Return the (x, y) coordinate for the center point of the cell that contains the specified text.  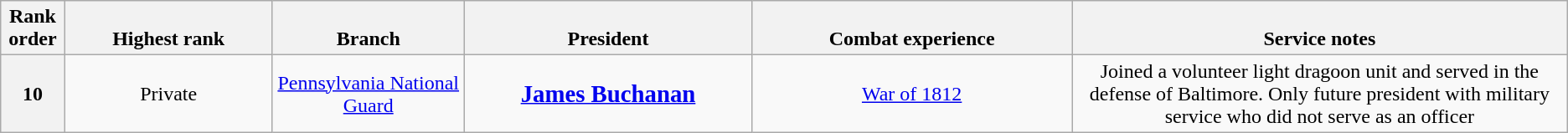
10 (33, 94)
James Buchanan (608, 94)
War of 1812 (912, 94)
Branch (369, 28)
Pennsylvania National Guard (369, 94)
Service notes (1320, 28)
Private (168, 94)
Rank order (33, 28)
Combat experience (912, 28)
Highest rank (168, 28)
President (608, 28)
